Return (X, Y) of the center of cell containing provided text 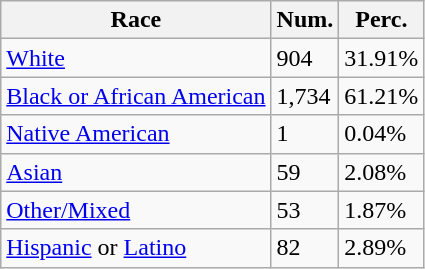
53 (305, 210)
59 (305, 172)
2.08% (382, 172)
2.89% (382, 248)
Race (136, 20)
31.91% (382, 58)
White (136, 58)
Other/Mixed (136, 210)
61.21% (382, 96)
Native American (136, 134)
1,734 (305, 96)
Hispanic or Latino (136, 248)
Num. (305, 20)
1 (305, 134)
Black or African American (136, 96)
82 (305, 248)
Perc. (382, 20)
904 (305, 58)
1.87% (382, 210)
Asian (136, 172)
0.04% (382, 134)
